Scan for the cell matching the given text and deliver its [x, y] coordinate at center. 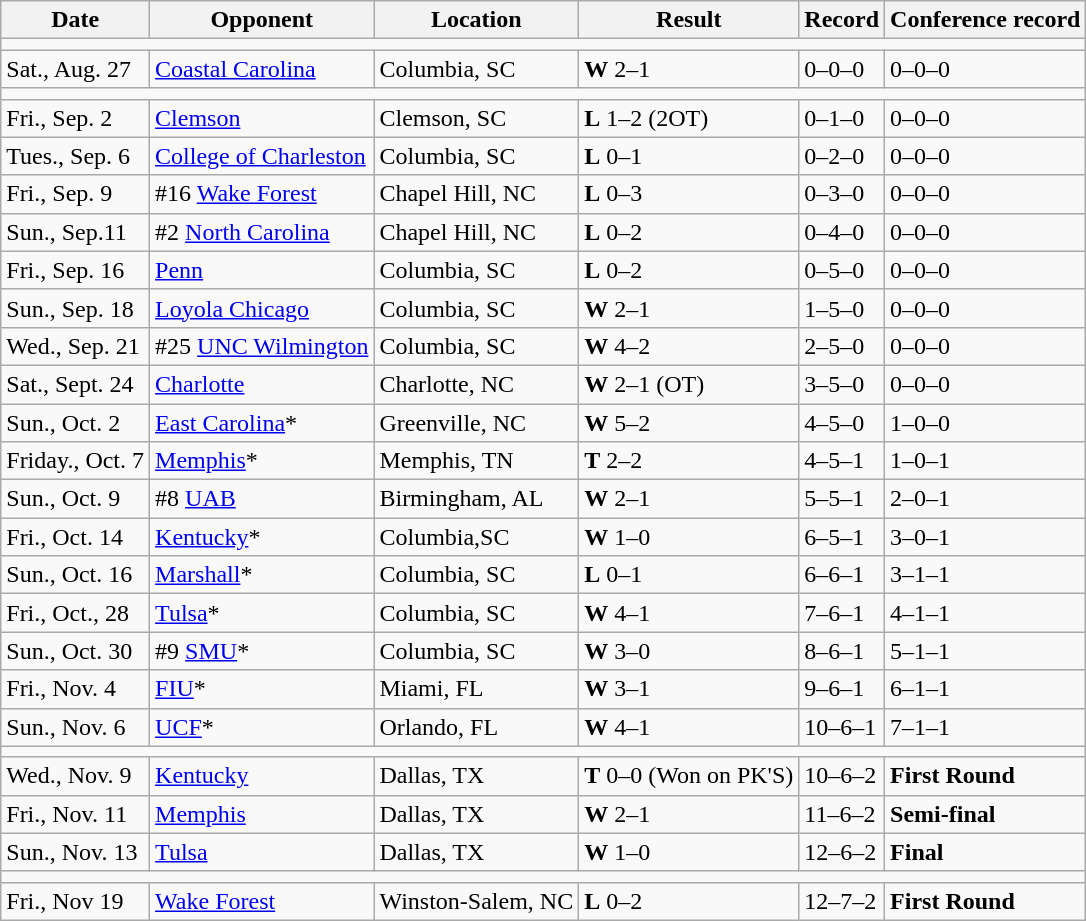
Sun., Sep.11 [76, 232]
2–5–0 [842, 346]
4–1–1 [986, 613]
Marshall* [262, 575]
0–5–0 [842, 270]
12–6–2 [842, 852]
Conference record [986, 20]
Clemson, SC [476, 118]
10–6–1 [842, 727]
W 4–2 [689, 346]
6–6–1 [842, 575]
Sun., Nov. 6 [76, 727]
Greenville, NC [476, 423]
Birmingham, AL [476, 499]
Result [689, 20]
Memphis [262, 814]
Sat., Aug. 27 [76, 69]
0–4–0 [842, 232]
W 3–0 [689, 651]
L 1–2 (2OT) [689, 118]
3–5–0 [842, 384]
Sun., Oct. 9 [76, 499]
Coastal Carolina [262, 69]
4–5–0 [842, 423]
9–6–1 [842, 689]
10–6–2 [842, 776]
Columbia,SC [476, 537]
Fri., Sep. 16 [76, 270]
1–0–1 [986, 461]
8–6–1 [842, 651]
Wed., Sep. 21 [76, 346]
Sat., Sept. 24 [76, 384]
4–5–1 [842, 461]
5–5–1 [842, 499]
Tulsa [262, 852]
Kentucky [262, 776]
12–7–2 [842, 901]
Fri., Oct. 14 [76, 537]
Fri., Nov. 11 [76, 814]
Semi-final [986, 814]
Memphis, TN [476, 461]
Fri., Nov. 4 [76, 689]
East Carolina* [262, 423]
Loyola Chicago [262, 308]
#2 North Carolina [262, 232]
0–1–0 [842, 118]
6–1–1 [986, 689]
6–5–1 [842, 537]
Record [842, 20]
7–6–1 [842, 613]
T 2–2 [689, 461]
Memphis* [262, 461]
Fri., Nov 19 [76, 901]
Clemson [262, 118]
Sun., Oct. 2 [76, 423]
W 5–2 [689, 423]
W 3–1 [689, 689]
3–0–1 [986, 537]
0–2–0 [842, 156]
Friday., Oct. 7 [76, 461]
2–0–1 [986, 499]
T 0–0 (Won on PK'S) [689, 776]
#9 SMU* [262, 651]
7–1–1 [986, 727]
#8 UAB [262, 499]
#16 Wake Forest [262, 194]
Charlotte [262, 384]
#25 UNC Wilmington [262, 346]
FIU* [262, 689]
Date [76, 20]
1–5–0 [842, 308]
Sun., Sep. 18 [76, 308]
Sun., Nov. 13 [76, 852]
Charlotte, NC [476, 384]
Penn [262, 270]
Location [476, 20]
Wed., Nov. 9 [76, 776]
W 2–1 (OT) [689, 384]
Sun., Oct. 16 [76, 575]
Kentucky* [262, 537]
Fri., Sep. 9 [76, 194]
Sun., Oct. 30 [76, 651]
Final [986, 852]
UCF* [262, 727]
0–3–0 [842, 194]
Fri., Sep. 2 [76, 118]
1–0–0 [986, 423]
Wake Forest [262, 901]
Fri., Oct., 28 [76, 613]
Orlando, FL [476, 727]
Tues., Sep. 6 [76, 156]
College of Charleston [262, 156]
Opponent [262, 20]
L 0–3 [689, 194]
3–1–1 [986, 575]
11–6–2 [842, 814]
Miami, FL [476, 689]
5–1–1 [986, 651]
Winston-Salem, NC [476, 901]
Tulsa* [262, 613]
